Locate the cell with the specified text and output its (X, Y) center coordinate. 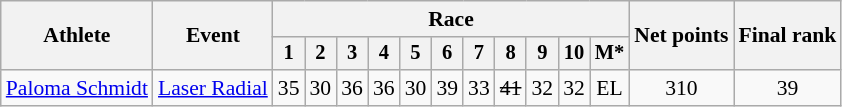
Race (451, 19)
41 (511, 88)
Event (213, 36)
Laser Radial (213, 88)
2 (320, 54)
8 (511, 54)
35 (289, 88)
Final rank (788, 36)
M* (610, 54)
10 (574, 54)
Paloma Schmidt (77, 88)
3 (352, 54)
7 (479, 54)
5 (416, 54)
Net points (681, 36)
Athlete (77, 36)
4 (384, 54)
310 (681, 88)
6 (447, 54)
EL (610, 88)
1 (289, 54)
33 (479, 88)
9 (542, 54)
